For the text-containing cell, return its midpoint in [X, Y] coordinate format. 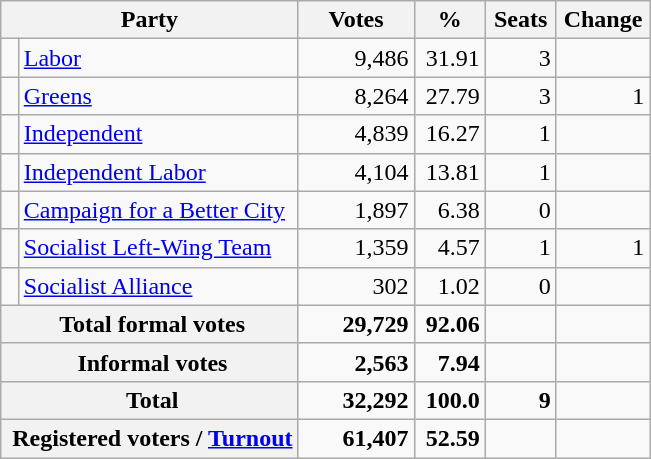
Labor [158, 58]
Votes [356, 20]
8,264 [356, 96]
6.38 [450, 210]
Seats [520, 20]
2,563 [356, 362]
27.79 [450, 96]
Socialist Alliance [158, 286]
Campaign for a Better City [158, 210]
4.57 [450, 248]
13.81 [450, 172]
1,897 [356, 210]
31.91 [450, 58]
Greens [158, 96]
Party [150, 20]
Change [603, 20]
Total formal votes [150, 324]
9,486 [356, 58]
1,359 [356, 248]
7.94 [450, 362]
Informal votes [150, 362]
Total [150, 400]
100.0 [450, 400]
Independent Labor [158, 172]
4,839 [356, 134]
52.59 [450, 438]
Registered voters / Turnout [150, 438]
302 [356, 286]
% [450, 20]
Socialist Left-Wing Team [158, 248]
1.02 [450, 286]
92.06 [450, 324]
4,104 [356, 172]
32,292 [356, 400]
61,407 [356, 438]
16.27 [450, 134]
Independent [158, 134]
9 [520, 400]
29,729 [356, 324]
